Identify which cell holds the provided text, then report its (x, y) central coordinate. 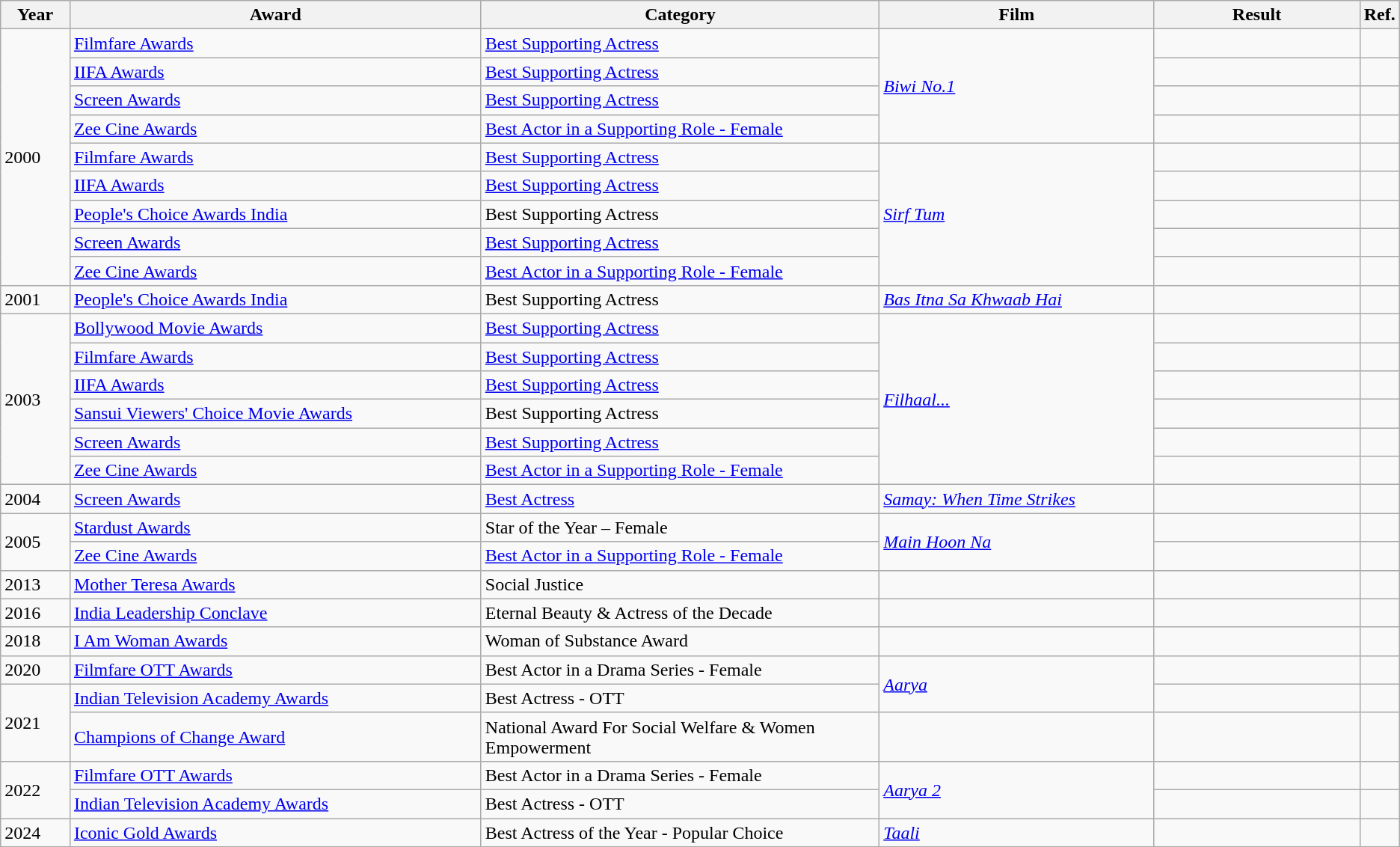
Bas Itna Sa Khwaab Hai (1017, 299)
Stardust Awards (275, 528)
Year (36, 15)
Bollywood Movie Awards (275, 328)
Result (1256, 15)
Taali (1017, 833)
Social Justice (680, 584)
Category (680, 15)
Biwi No.1 (1017, 86)
I Am Woman Awards (275, 641)
Sirf Tum (1017, 214)
Eternal Beauty & Actress of the Decade (680, 613)
Ref. (1379, 15)
India Leadership Conclave (275, 613)
Filhaal... (1017, 399)
Best Actress of the Year - Popular Choice (680, 833)
Mother Teresa Awards (275, 584)
Main Hoon Na (1017, 542)
2003 (36, 399)
2022 (36, 789)
Iconic Gold Awards (275, 833)
Sansui Viewers' Choice Movie Awards (275, 414)
2016 (36, 613)
Woman of Substance Award (680, 641)
Champions of Change Award (275, 736)
2018 (36, 641)
Samay: When Time Strikes (1017, 499)
2005 (36, 542)
2004 (36, 499)
Film (1017, 15)
2000 (36, 157)
Aarya (1017, 684)
2013 (36, 584)
Aarya 2 (1017, 789)
2021 (36, 723)
2024 (36, 833)
2020 (36, 670)
Star of the Year – Female (680, 528)
National Award For Social Welfare & Women Empowerment (680, 736)
Award (275, 15)
2001 (36, 299)
Best Actress (680, 499)
